Detect which cell encompasses the target text, then output its [x, y] center coordinate. 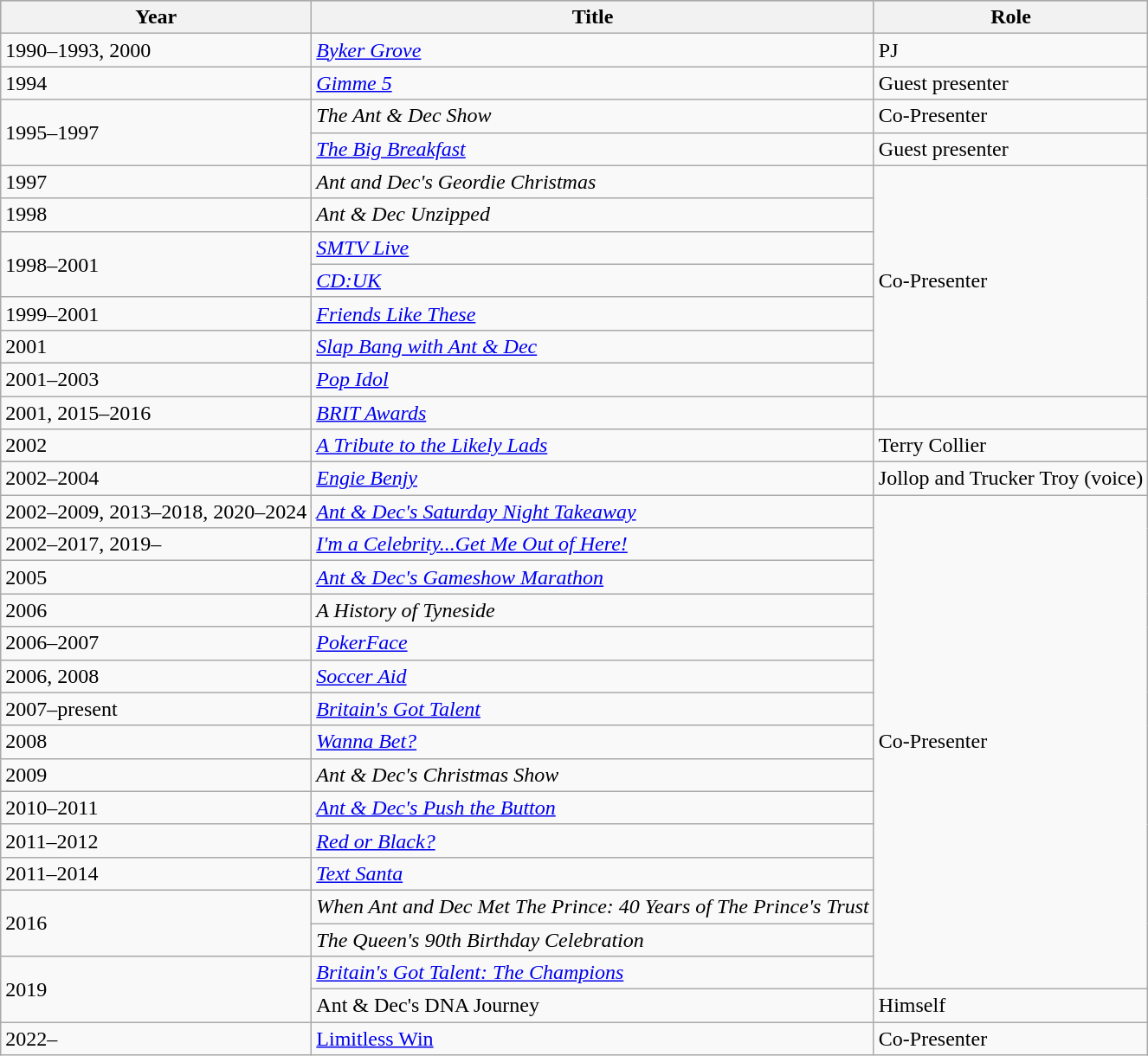
Ant & Dec's Saturday Night Takeaway [592, 512]
Ant & Dec's Christmas Show [592, 775]
1994 [156, 83]
Friends Like These [592, 313]
2016 [156, 923]
2011–2014 [156, 873]
Ant & Dec's Gameshow Marathon [592, 577]
CD:UK [592, 280]
Ant & Dec's Push the Button [592, 808]
2001–2003 [156, 379]
The Ant & Dec Show [592, 116]
Wanna Bet? [592, 742]
2001, 2015–2016 [156, 413]
2002–2009, 2013–2018, 2020–2024 [156, 512]
Pop Idol [592, 379]
1995–1997 [156, 132]
2006, 2008 [156, 676]
2005 [156, 577]
2007–present [156, 709]
2002–2017, 2019– [156, 544]
Slap Bang with Ant & Dec [592, 346]
Red or Black? [592, 840]
Title [592, 17]
PokerFace [592, 643]
2009 [156, 775]
Britain's Got Talent: The Champions [592, 973]
Text Santa [592, 873]
PJ [1010, 50]
Ant and Dec's Geordie Christmas [592, 182]
Role [1010, 17]
2008 [156, 742]
Soccer Aid [592, 676]
Ant & Dec Unzipped [592, 215]
I'm a Celebrity...Get Me Out of Here! [592, 544]
Jollop and Trucker Troy (voice) [1010, 479]
2002–2004 [156, 479]
When Ant and Dec Met The Prince: 40 Years of The Prince's Trust [592, 906]
SMTV Live [592, 248]
1998 [156, 215]
Himself [1010, 1006]
1997 [156, 182]
2002 [156, 446]
The Queen's 90th Birthday Celebration [592, 939]
1998–2001 [156, 264]
2022– [156, 1039]
Byker Grove [592, 50]
The Big Breakfast [592, 149]
Britain's Got Talent [592, 709]
2001 [156, 346]
1990–1993, 2000 [156, 50]
A Tribute to the Likely Lads [592, 446]
A History of Tyneside [592, 610]
Gimme 5 [592, 83]
Terry Collier [1010, 446]
Ant & Dec's DNA Journey [592, 1006]
2010–2011 [156, 808]
2006–2007 [156, 643]
BRIT Awards [592, 413]
1999–2001 [156, 313]
2006 [156, 610]
2011–2012 [156, 840]
Limitless Win [592, 1039]
2019 [156, 989]
Engie Benjy [592, 479]
Year [156, 17]
